Output the (X, Y) coordinate of the center of the cell containing the given text.  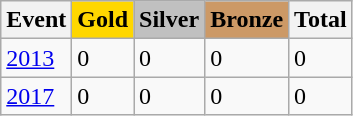
Total (321, 20)
Silver (170, 20)
2017 (36, 96)
2013 (36, 58)
Gold (103, 20)
Event (36, 20)
Bronze (247, 20)
